Identify which cell holds the provided text, then report its [X, Y] central coordinate. 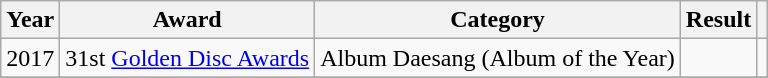
Album Daesang (Album of the Year) [498, 58]
31st Golden Disc Awards [188, 58]
2017 [30, 58]
Category [498, 20]
Result [718, 20]
Year [30, 20]
Award [188, 20]
